Determine the [x, y] coordinate at the center of the cell enclosing the given text.  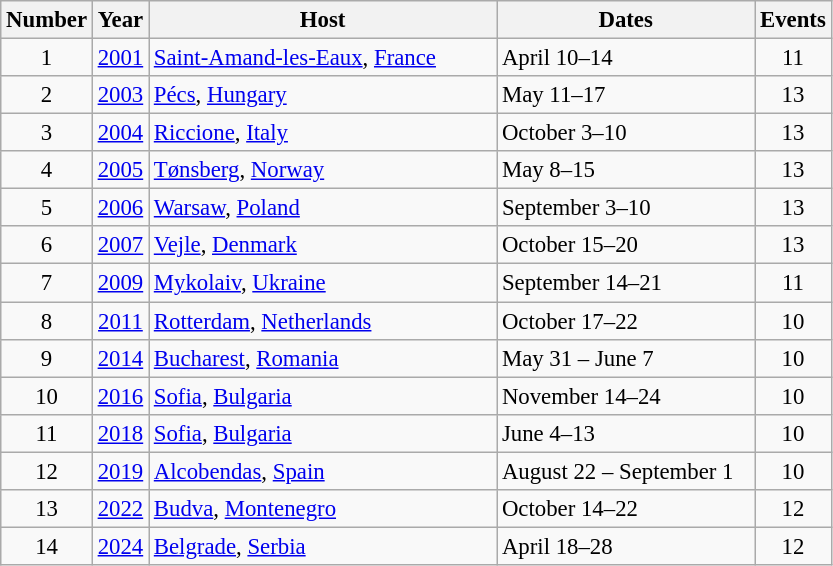
2001 [120, 58]
October 15–20 [626, 245]
May 11–17 [626, 95]
3 [47, 133]
November 14–24 [626, 396]
October 17–22 [626, 321]
2003 [120, 95]
September 3–10 [626, 208]
14 [47, 546]
5 [47, 208]
2014 [120, 358]
April 10–14 [626, 58]
2011 [120, 321]
September 14–21 [626, 283]
9 [47, 358]
Riccione, Italy [322, 133]
Alcobendas, Spain [322, 471]
2004 [120, 133]
Year [120, 20]
August 22 – September 1 [626, 471]
6 [47, 245]
Number [47, 20]
May 31 – June 7 [626, 358]
2006 [120, 208]
1 [47, 58]
April 18–28 [626, 546]
2005 [120, 170]
7 [47, 283]
Warsaw, Poland [322, 208]
October 14–22 [626, 509]
Tønsberg, Norway [322, 170]
Dates [626, 20]
October 3–10 [626, 133]
Vejle, Denmark [322, 245]
2018 [120, 433]
8 [47, 321]
2019 [120, 471]
June 4–13 [626, 433]
Events [793, 20]
2 [47, 95]
2016 [120, 396]
2024 [120, 546]
Host [322, 20]
Bucharest, Romania [322, 358]
Belgrade, Serbia [322, 546]
2022 [120, 509]
Pécs, Hungary [322, 95]
Saint-Amand-les-Eaux, France [322, 58]
2007 [120, 245]
Rotterdam, Netherlands [322, 321]
2009 [120, 283]
May 8–15 [626, 170]
Budva, Montenegro [322, 509]
4 [47, 170]
Mykolaiv, Ukraine [322, 283]
